Locate the cell with the specified text and output its [x, y] center coordinate. 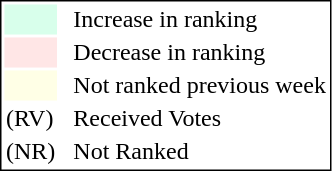
Not Ranked [200, 151]
(NR) [30, 151]
Increase in ranking [200, 19]
(RV) [30, 119]
Decrease in ranking [200, 53]
Received Votes [200, 119]
Not ranked previous week [200, 85]
